Scan for the cell matching the given text and deliver its [x, y] coordinate at center. 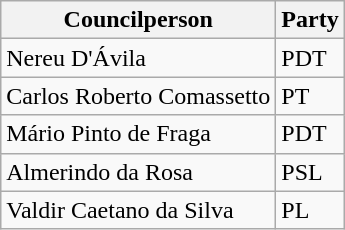
PT [310, 96]
Carlos Roberto Comassetto [138, 96]
Valdir Caetano da Silva [138, 210]
PL [310, 210]
Councilperson [138, 20]
Party [310, 20]
Mário Pinto de Fraga [138, 134]
Nereu D'Ávila [138, 58]
Almerindo da Rosa [138, 172]
PSL [310, 172]
